Scan for the cell matching the given text and deliver its [X, Y] coordinate at center. 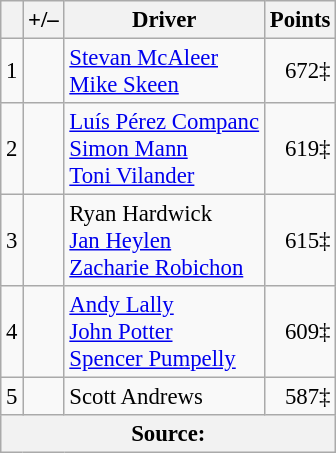
Stevan McAleer Mike Skeen [164, 72]
4 [12, 332]
Points [300, 20]
587‡ [300, 397]
1 [12, 72]
Scott Andrews [164, 397]
2 [12, 149]
Ryan Hardwick Jan Heylen Zacharie Robichon [164, 241]
672‡ [300, 72]
3 [12, 241]
+/– [44, 20]
Andy Lally John Potter Spencer Pumpelly [164, 332]
619‡ [300, 149]
615‡ [300, 241]
Driver [164, 20]
609‡ [300, 332]
Luís Pérez Companc Simon Mann Toni Vilander [164, 149]
5 [12, 397]
